Search for the cell housing the specified text and yield its (x, y) center coordinate. 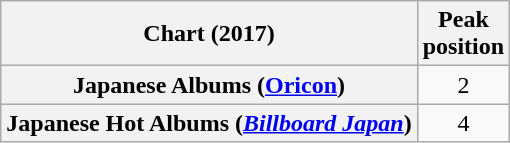
Japanese Hot Albums (Billboard Japan) (209, 123)
Peakposition (463, 34)
4 (463, 123)
Japanese Albums (Oricon) (209, 85)
Chart (2017) (209, 34)
2 (463, 85)
